Find where the given text appears and provide that cell's center as (x, y) coordinate. 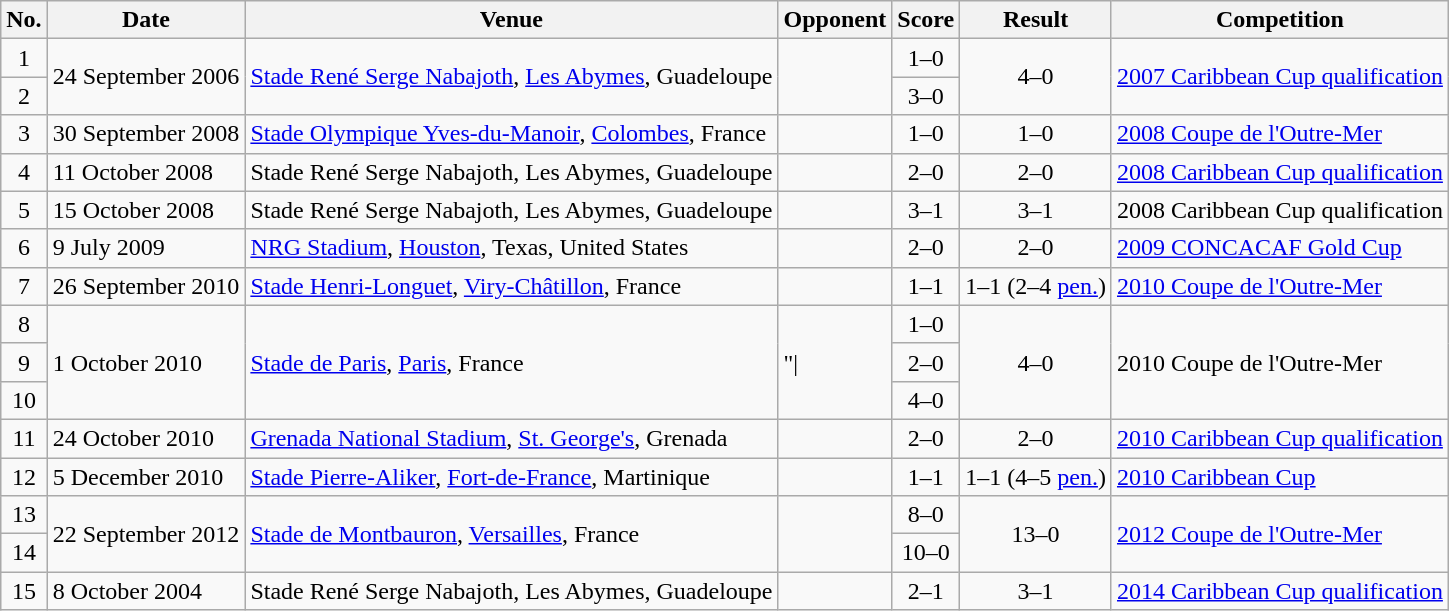
Stade de Montbauron, Versailles, France (512, 534)
24 September 2006 (146, 77)
8 October 2004 (146, 591)
"| (835, 362)
Date (146, 20)
3–0 (926, 96)
22 September 2012 (146, 534)
1–1 (4–5 pen.) (1036, 477)
Competition (1280, 20)
2–1 (926, 591)
5 (24, 210)
3 (24, 134)
26 September 2010 (146, 286)
14 (24, 553)
11 (24, 438)
13 (24, 515)
No. (24, 20)
4 (24, 172)
NRG Stadium, Houston, Texas, United States (512, 248)
11 October 2008 (146, 172)
2010 Caribbean Cup (1280, 477)
8–0 (926, 515)
1 October 2010 (146, 362)
Grenada National Stadium, St. George's, Grenada (512, 438)
6 (24, 248)
Venue (512, 20)
2010 Caribbean Cup qualification (1280, 438)
Stade Olympique Yves-du-Manoir, Colombes, France (512, 134)
12 (24, 477)
10–0 (926, 553)
Opponent (835, 20)
10 (24, 400)
Result (1036, 20)
24 October 2010 (146, 438)
Stade de Paris, Paris, France (512, 362)
2009 CONCACAF Gold Cup (1280, 248)
Score (926, 20)
15 October 2008 (146, 210)
Stade Henri-Longuet, Viry-Châtillon, France (512, 286)
2008 Coupe de l'Outre-Mer (1280, 134)
2 (24, 96)
Stade Pierre-Aliker, Fort-de-France, Martinique (512, 477)
9 (24, 362)
2007 Caribbean Cup qualification (1280, 77)
9 July 2009 (146, 248)
13–0 (1036, 534)
2012 Coupe de l'Outre-Mer (1280, 534)
2014 Caribbean Cup qualification (1280, 591)
15 (24, 591)
7 (24, 286)
1 (24, 58)
5 December 2010 (146, 477)
30 September 2008 (146, 134)
8 (24, 324)
1–1 (2–4 pen.) (1036, 286)
